From the cell containing the given text, extract its center point as (X, Y) coordinate. 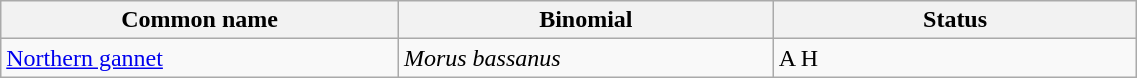
A H (955, 58)
Status (955, 20)
Binomial (586, 20)
Morus bassanus (586, 58)
Northern gannet (200, 58)
Common name (200, 20)
